From the cell containing the given text, extract its center point as (x, y) coordinate. 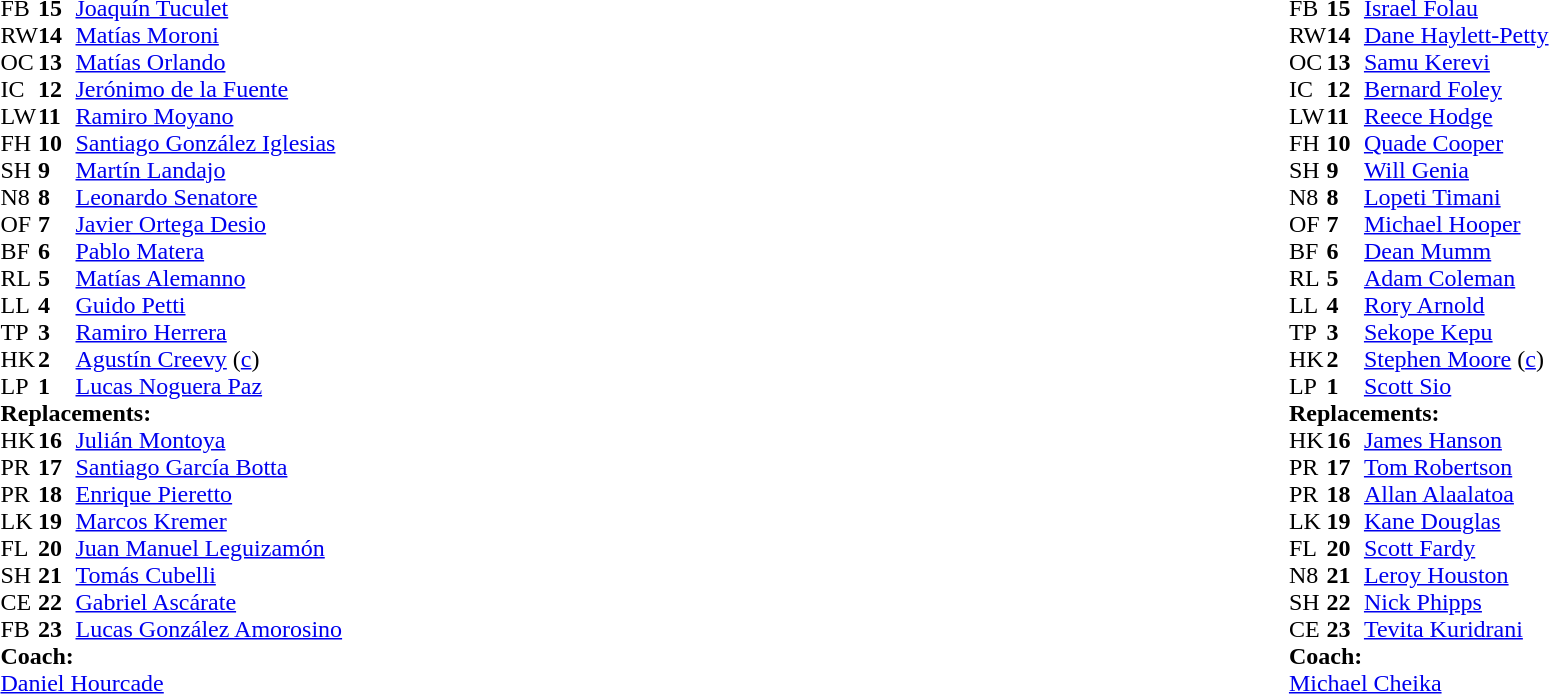
Javier Ortega Desio (210, 224)
Rory Arnold (1456, 306)
Lucas Noguera Paz (210, 386)
Sekope Kepu (1456, 332)
Allan Alaalatoa (1456, 494)
Leonardo Senatore (210, 198)
Kane Douglas (1456, 522)
Matías Orlando (210, 62)
Tomás Cubelli (210, 576)
Ramiro Moyano (210, 116)
Guido Petti (210, 306)
Dean Mumm (1456, 252)
Bernard Foley (1456, 90)
Scott Fardy (1456, 548)
Pablo Matera (210, 252)
Dane Haylett-Petty (1456, 36)
Samu Kerevi (1456, 62)
Matías Alemanno (210, 278)
Marcos Kremer (210, 522)
Lucas González Amorosino (210, 630)
Julián Montoya (210, 440)
Scott Sio (1456, 386)
Tom Robertson (1456, 468)
Matías Moroni (210, 36)
Tevita Kuridrani (1456, 630)
Enrique Pieretto (210, 494)
Reece Hodge (1456, 116)
FB (19, 630)
Ramiro Herrera (210, 332)
Leroy Houston (1456, 576)
Jerónimo de la Fuente (210, 90)
Lopeti Timani (1456, 198)
Juan Manuel Leguizamón (210, 548)
Agustín Creevy (c) (210, 360)
James Hanson (1456, 440)
Gabriel Ascárate (210, 602)
Martín Landajo (210, 170)
Stephen Moore (c) (1456, 360)
Adam Coleman (1456, 278)
Michael Hooper (1456, 224)
Will Genia (1456, 170)
Nick Phipps (1456, 602)
Santiago García Botta (210, 468)
Santiago González Iglesias (210, 144)
Quade Cooper (1456, 144)
